Output the [x, y] coordinate of the center of the cell containing the given text.  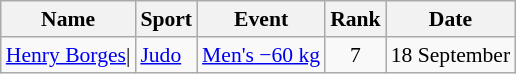
Sport [166, 19]
Men's −60 kg [261, 55]
Judo [166, 55]
7 [356, 55]
Name [68, 19]
18 September [450, 55]
Event [261, 19]
Rank [356, 19]
Date [450, 19]
Henry Borges| [68, 55]
